Search for the cell housing the specified text and yield its (x, y) center coordinate. 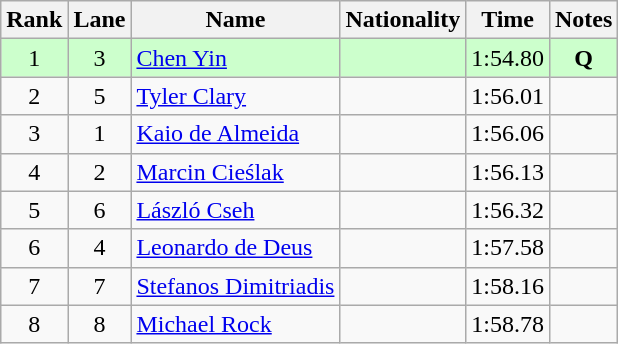
Stefanos Dimitriadis (236, 286)
1:56.06 (508, 134)
Leonardo de Deus (236, 248)
Chen Yin (236, 58)
László Cseh (236, 210)
Rank (34, 20)
1:56.13 (508, 172)
1:57.58 (508, 248)
Q (583, 58)
1:56.01 (508, 96)
1:58.16 (508, 286)
1:56.32 (508, 210)
Notes (583, 20)
1:54.80 (508, 58)
Tyler Clary (236, 96)
Michael Rock (236, 324)
Name (236, 20)
1:58.78 (508, 324)
Nationality (403, 20)
Kaio de Almeida (236, 134)
Lane (100, 20)
Marcin Cieślak (236, 172)
Time (508, 20)
